Identify which cell holds the provided text, then report its [x, y] central coordinate. 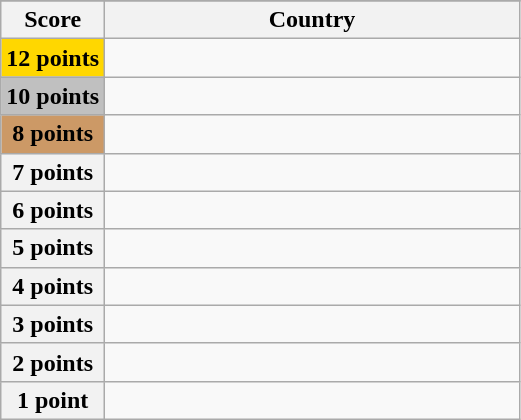
1 point [53, 400]
8 points [53, 134]
5 points [53, 248]
7 points [53, 172]
12 points [53, 58]
10 points [53, 96]
4 points [53, 286]
Score [53, 20]
6 points [53, 210]
3 points [53, 324]
Country [312, 20]
2 points [53, 362]
